Determine the [X, Y] coordinate at the center of the cell enclosing the given text.  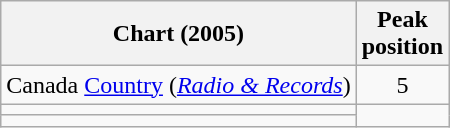
Canada Country (Radio & Records) [178, 85]
Peakposition [402, 34]
Chart (2005) [178, 34]
5 [402, 85]
